Return the (x, y) coordinate for the center point of the cell that contains the specified text.  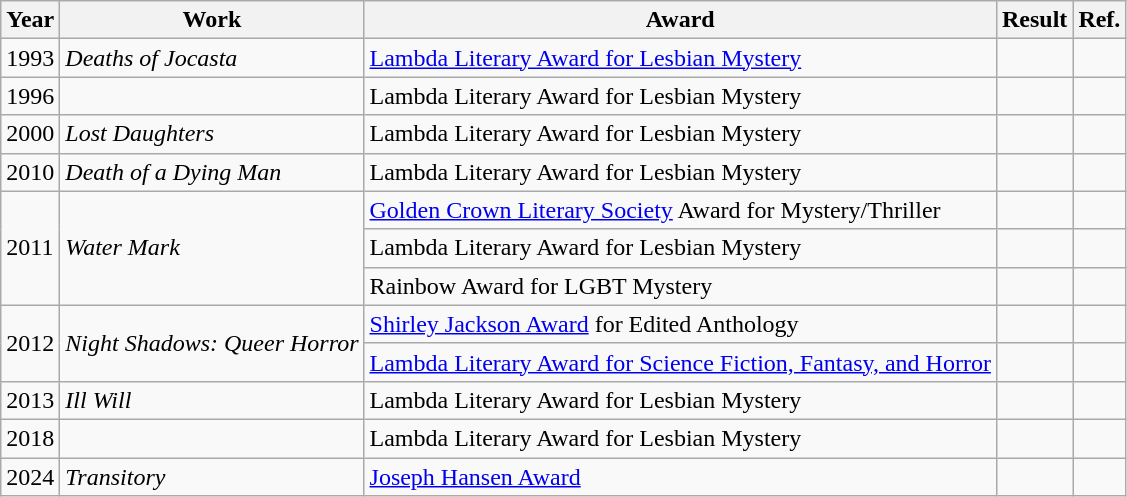
Lost Daughters (212, 134)
Golden Crown Literary Society Award for Mystery/Thriller (680, 210)
Night Shadows: Queer Horror (212, 343)
2018 (30, 438)
2024 (30, 477)
2010 (30, 172)
1996 (30, 96)
2000 (30, 134)
Water Mark (212, 248)
Result (1034, 20)
Work (212, 20)
Transitory (212, 477)
Ref. (1100, 20)
Award (680, 20)
Shirley Jackson Award for Edited Anthology (680, 324)
Death of a Dying Man (212, 172)
Joseph Hansen Award (680, 477)
2012 (30, 343)
Ill Will (212, 400)
2013 (30, 400)
1993 (30, 58)
Deaths of Jocasta (212, 58)
Lambda Literary Award for Science Fiction, Fantasy, and Horror (680, 362)
2011 (30, 248)
Year (30, 20)
Rainbow Award for LGBT Mystery (680, 286)
